Identify which cell holds the provided text, then report its [x, y] central coordinate. 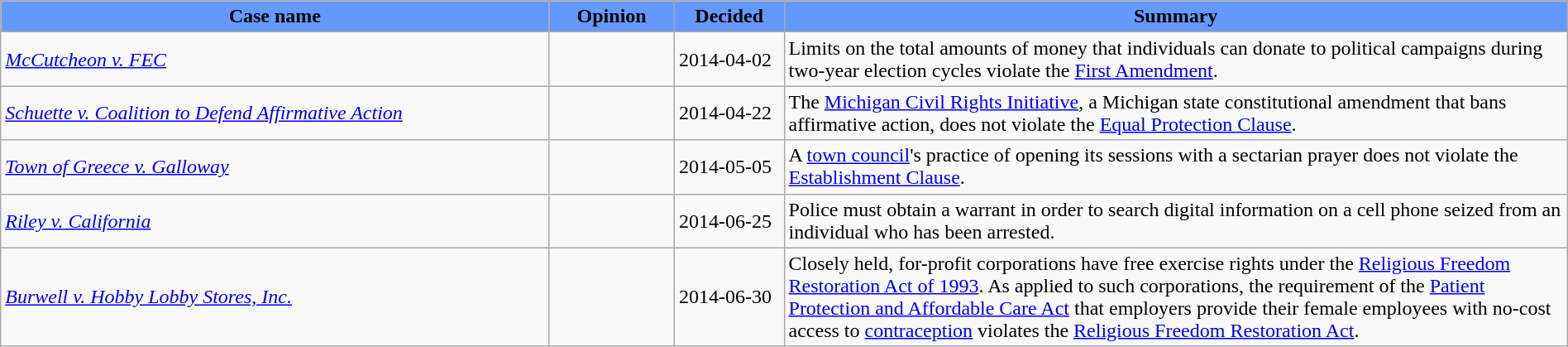
Case name [275, 17]
2014-05-05 [729, 167]
Summary [1176, 17]
2014-06-30 [729, 296]
Burwell v. Hobby Lobby Stores, Inc. [275, 296]
2014-04-22 [729, 113]
2014-04-02 [729, 60]
Schuette v. Coalition to Defend Affirmative Action [275, 113]
2014-06-25 [729, 220]
Decided [729, 17]
Police must obtain a warrant in order to search digital information on a cell phone seized from an individual who has been arrested. [1176, 220]
Riley v. California [275, 220]
A town council's practice of opening its sessions with a sectarian prayer does not violate the Establishment Clause. [1176, 167]
Town of Greece v. Galloway [275, 167]
McCutcheon v. FEC [275, 60]
Opinion [612, 17]
Limits on the total amounts of money that individuals can donate to political campaigns during two-year election cycles violate the First Amendment. [1176, 60]
